Detect which cell encompasses the target text, then output its [X, Y] center coordinate. 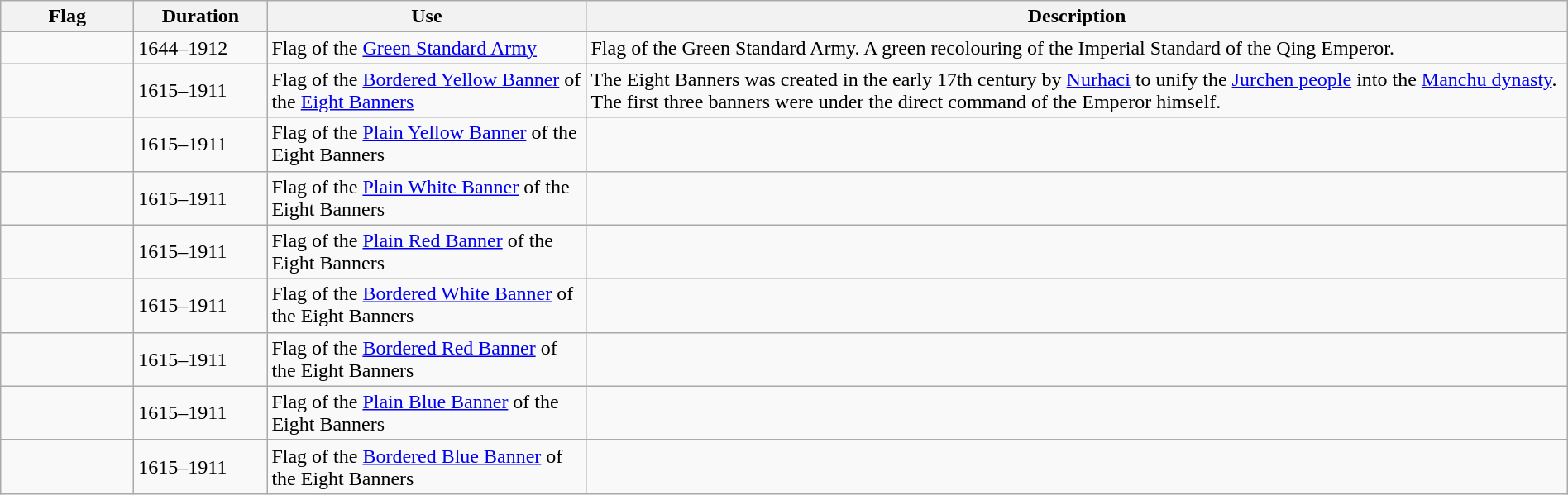
Flag of the Bordered Blue Banner of the Eight Banners [427, 466]
Flag of the Plain Red Banner of the Eight Banners [427, 251]
Flag of the Bordered White Banner of the Eight Banners [427, 306]
Use [427, 17]
Description [1077, 17]
Flag of the Green Standard Army. A green recolouring of the Imperial Standard of the Qing Emperor. [1077, 48]
Flag of the Plain White Banner of the Eight Banners [427, 198]
Flag of the Bordered Yellow Banner of the Eight Banners [427, 91]
Flag of the Green Standard Army [427, 48]
Duration [200, 17]
1644–1912 [200, 48]
Flag of the Bordered Red Banner of the Eight Banners [427, 359]
Flag of the Plain Blue Banner of the Eight Banners [427, 413]
Flag [68, 17]
Flag of the Plain Yellow Banner of the Eight Banners [427, 144]
